For the text-containing cell, return its midpoint in [x, y] coordinate format. 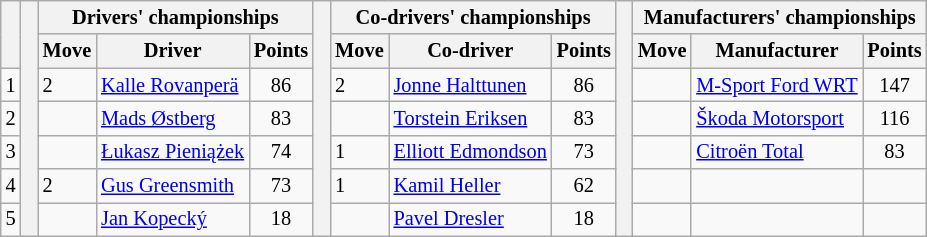
3 [11, 152]
Citroën Total [776, 152]
116 [895, 118]
Mads Østberg [172, 118]
Manufacturers' championships [780, 17]
4 [11, 186]
Jonne Halttunen [470, 85]
M-Sport Ford WRT [776, 85]
Škoda Motorsport [776, 118]
Łukasz Pieniążek [172, 152]
Manufacturer [776, 51]
147 [895, 85]
Co-drivers' championships [473, 17]
Driver [172, 51]
Gus Greensmith [172, 186]
Drivers' championships [176, 17]
Elliott Edmondson [470, 152]
Kamil Heller [470, 186]
Kalle Rovanperä [172, 85]
74 [281, 152]
Torstein Eriksen [470, 118]
5 [11, 219]
62 [584, 186]
Co-driver [470, 51]
Jan Kopecký [172, 219]
Pavel Dresler [470, 219]
